Return [x, y] of the center of cell containing provided text 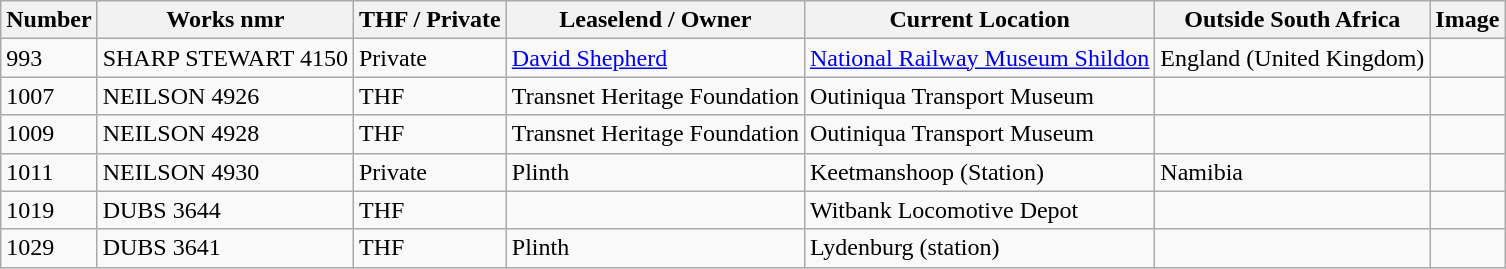
THF / Private [430, 20]
Works nmr [225, 20]
David Shepherd [655, 58]
National Railway Museum Shildon [979, 58]
1029 [49, 248]
1009 [49, 134]
Keetmanshoop (Station) [979, 172]
NEILSON 4928 [225, 134]
1007 [49, 96]
Outside South Africa [1292, 20]
England (United Kingdom) [1292, 58]
Witbank Locomotive Depot [979, 210]
1019 [49, 210]
NEILSON 4926 [225, 96]
DUBS 3641 [225, 248]
NEILSON 4930 [225, 172]
SHARP STEWART 4150 [225, 58]
Namibia [1292, 172]
Number [49, 20]
Image [1468, 20]
DUBS 3644 [225, 210]
Leaselend / Owner [655, 20]
Current Location [979, 20]
993 [49, 58]
1011 [49, 172]
Lydenburg (station) [979, 248]
